Output the [X, Y] coordinate of the center of the cell containing the given text.  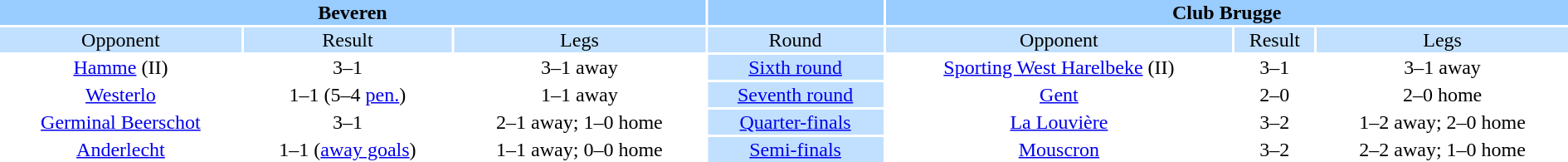
1–1 away; 0–0 home [579, 150]
2–0 home [1442, 95]
Quarter-finals [796, 122]
Round [796, 40]
Hamme (II) [121, 67]
Gent [1059, 95]
1–1 (away goals) [348, 150]
Semi-finals [796, 150]
Germinal Beerschot [121, 122]
Mouscron [1059, 150]
2–2 away; 1–0 home [1442, 150]
Sixth round [796, 67]
Beveren [353, 12]
2–0 [1274, 95]
1–1 away [579, 95]
1–2 away; 2–0 home [1442, 122]
La Louvière [1059, 122]
Westerlo [121, 95]
2–1 away; 1–0 home [579, 122]
Anderlecht [121, 150]
1–1 (5–4 pen.) [348, 95]
Seventh round [796, 95]
Sporting West Harelbeke (II) [1059, 67]
Club Brugge [1226, 12]
